Identify which cell holds the provided text, then report its [x, y] central coordinate. 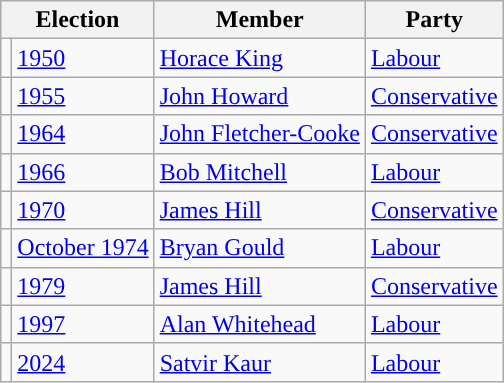
John Fletcher-Cooke [260, 134]
October 1974 [83, 248]
1964 [83, 134]
1979 [83, 286]
Bryan Gould [260, 248]
1970 [83, 210]
Member [260, 20]
Bob Mitchell [260, 172]
1997 [83, 324]
1955 [83, 96]
1966 [83, 172]
2024 [83, 362]
John Howard [260, 96]
Party [434, 20]
Alan Whitehead [260, 324]
Satvir Kaur [260, 362]
Election [78, 20]
1950 [83, 58]
Horace King [260, 58]
